Identify which cell holds the provided text, then report its [x, y] central coordinate. 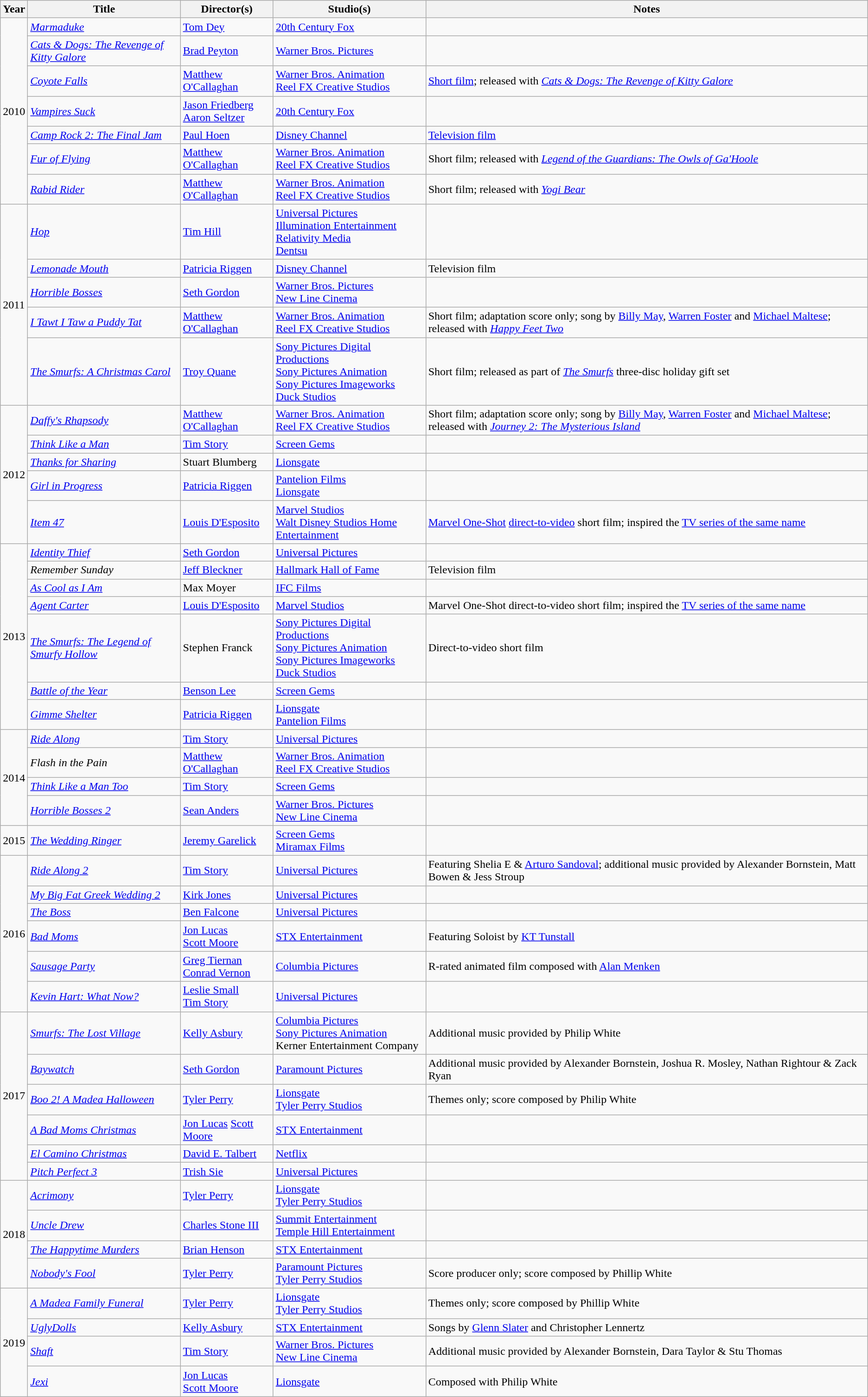
Hop [104, 232]
Screen GemsMiramax Films [350, 840]
2018 [14, 1234]
Columbia Pictures [350, 967]
Short film; released with Legend of the Guardians: The Owls of Ga'Hoole [646, 159]
Charles Stone III [227, 1225]
Baywatch [104, 1070]
Coyote Falls [104, 81]
Stephen Franck [227, 648]
Netflix [350, 1153]
Girl in Progress [104, 486]
Think Like a Man Too [104, 786]
Short film; released with Yogi Bear [646, 189]
Kirk Jones [227, 895]
El Camino Christmas [104, 1153]
Fur of Flying [104, 159]
2010 [14, 111]
Jeremy Garelick [227, 840]
Jexi [104, 1381]
Greg TiernanConrad Vernon [227, 967]
A Madea Family Funeral [104, 1303]
Bad Moms [104, 936]
Camp Rock 2: The Final Jam [104, 135]
2014 [14, 777]
The Smurfs: The Legend of Smurfy Hollow [104, 648]
Studio(s) [350, 9]
Short film; released with Cats & Dogs: The Revenge of Kitty Galore [646, 81]
Remember Sunday [104, 570]
Ben Falcone [227, 912]
David E. Talbert [227, 1153]
Smurfs: The Lost Village [104, 1033]
Year [14, 9]
Trish Sie [227, 1171]
Pitch Perfect 3 [104, 1171]
2017 [14, 1096]
Horrible Bosses [104, 292]
As Cool as I Am [104, 588]
R-rated animated film composed with Alan Menken [646, 967]
Sausage Party [104, 967]
Daffy's Rhapsody [104, 420]
I Tawt I Taw a Puddy Tat [104, 322]
Composed with Philip White [646, 1381]
Paul Hoen [227, 135]
Acrimony [104, 1195]
Ride Along [104, 738]
Notes [646, 9]
Short film; adaptation score only; song by Billy May, Warren Foster and Michael Maltese; released with Happy Feet Two [646, 322]
Direct-to-video short film [646, 648]
Thanks for Sharing [104, 462]
Director(s) [227, 9]
Marmaduke [104, 27]
Vampires Suck [104, 111]
The Smurfs: A Christmas Carol [104, 372]
A Bad Moms Christmas [104, 1130]
Max Moyer [227, 588]
Ride Along 2 [104, 871]
Themes only; score composed by Phillip White [646, 1303]
Shaft [104, 1352]
Horrible Bosses 2 [104, 810]
Additional music provided by Philip White [646, 1033]
UglyDolls [104, 1327]
Nobody's Fool [104, 1274]
2016 [14, 934]
Lemonade Mouth [104, 268]
Identity Thief [104, 552]
Marvel Studios [350, 605]
Jeff Bleckner [227, 570]
Pantelion FilmsLionsgate [350, 486]
Troy Quane [227, 372]
2011 [14, 304]
Title [104, 9]
Featuring Soloist by KT Tunstall [646, 936]
2012 [14, 474]
Leslie SmallTim Story [227, 996]
The Boss [104, 912]
Cats & Dogs: The Revenge of Kitty Galore [104, 51]
LionsgatePantelion Films [350, 714]
Gimme Shelter [104, 714]
IFC Films [350, 588]
Short film; released as part of The Smurfs three-disc holiday gift set [646, 372]
Columbia PicturesSony Pictures AnimationKerner Entertainment Company [350, 1033]
Summit EntertainmentTemple Hill Entertainment [350, 1225]
Additional music provided by Alexander Bornstein, Dara Taylor & Stu Thomas [646, 1352]
My Big Fat Greek Wedding 2 [104, 895]
2015 [14, 840]
Kevin Hart: What Now? [104, 996]
Sean Anders [227, 810]
Marvel StudiosWalt Disney Studios Home Entertainment [350, 522]
Brad Peyton [227, 51]
Uncle Drew [104, 1225]
Rabid Rider [104, 189]
Featuring Shelia E & Arturo Sandoval; additional music provided by Alexander Bornstein, Matt Bowen & Jess Stroup [646, 871]
Paramount Pictures [350, 1070]
Warner Bros. Pictures [350, 51]
2013 [14, 636]
LionsgateTyler Perry Studios [350, 1303]
Think Like a Man [104, 444]
Songs by Glenn Slater and Christopher Lennertz [646, 1327]
Flash in the Pain [104, 763]
Paramount Pictures Tyler Perry Studios [350, 1274]
Tom Dey [227, 27]
Brian Henson [227, 1249]
Benson Lee [227, 691]
Short film; adaptation score only; song by Billy May, Warren Foster and Michael Maltese; released with Journey 2: The Mysterious Island [646, 420]
Stuart Blumberg [227, 462]
Jon Lucas Scott Moore [227, 1130]
Jason FriedbergAaron Seltzer [227, 111]
Additional music provided by Alexander Bornstein, Joshua R. Mosley, Nathan Rightour & Zack Ryan [646, 1070]
Tim Hill [227, 232]
Themes only; score composed by Philip White [646, 1099]
Agent Carter [104, 605]
Item 47 [104, 522]
Hallmark Hall of Fame [350, 570]
Battle of the Year [104, 691]
2019 [14, 1342]
Boo 2! A Madea Halloween [104, 1099]
Score producer only; score composed by Phillip White [646, 1274]
The Happytime Murders [104, 1249]
Universal PicturesIllumination EntertainmentRelativity MediaDentsu [350, 232]
The Wedding Ringer [104, 840]
